Locate the cell with the specified text and output its [X, Y] center coordinate. 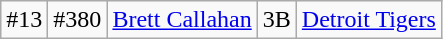
Detroit Tigers [368, 20]
#380 [78, 20]
#13 [24, 20]
Brett Callahan [182, 20]
3B [276, 20]
